For the text-containing cell, return its midpoint in [x, y] coordinate format. 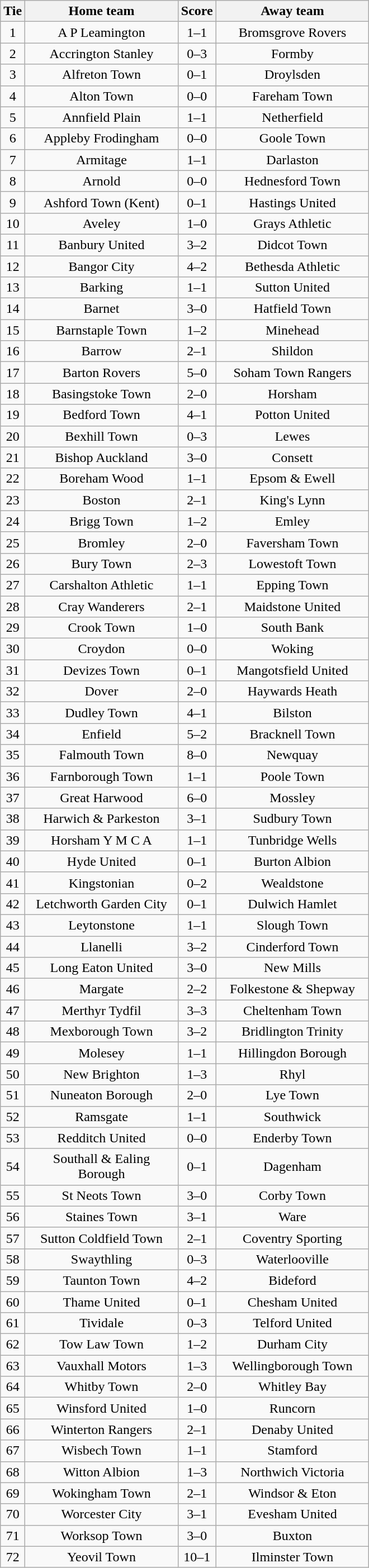
8 [13, 181]
63 [13, 1366]
Bideford [292, 1280]
Winterton Rangers [102, 1429]
56 [13, 1217]
Barking [102, 288]
Durham City [292, 1345]
Grays Athletic [292, 223]
57 [13, 1238]
Netherfield [292, 117]
12 [13, 266]
26 [13, 564]
Harwich & Parkeston [102, 819]
Bracknell Town [292, 734]
Burton Albion [292, 861]
5 [13, 117]
Winsford United [102, 1408]
Rhyl [292, 1074]
Chesham United [292, 1302]
28 [13, 606]
Letchworth Garden City [102, 904]
54 [13, 1166]
St Neots Town [102, 1195]
Bridlington Trinity [292, 1032]
Brigg Town [102, 521]
Barton Rovers [102, 373]
Shildon [292, 351]
Wisbech Town [102, 1451]
Farnborough Town [102, 776]
Wealdstone [292, 883]
Windsor & Eton [292, 1493]
3–3 [197, 1011]
Worksop Town [102, 1536]
68 [13, 1472]
Lye Town [292, 1095]
Dulwich Hamlet [292, 904]
8–0 [197, 755]
Barnet [102, 309]
Buxton [292, 1536]
Cinderford Town [292, 947]
10–1 [197, 1557]
Hyde United [102, 861]
7 [13, 160]
Wellingborough Town [292, 1366]
15 [13, 330]
30 [13, 649]
Barnstaple Town [102, 330]
35 [13, 755]
23 [13, 500]
Aveley [102, 223]
27 [13, 585]
70 [13, 1514]
47 [13, 1011]
Runcorn [292, 1408]
53 [13, 1138]
Great Harwood [102, 798]
17 [13, 373]
Hatfield Town [292, 309]
Northwich Victoria [292, 1472]
Fareham Town [292, 96]
Home team [102, 11]
14 [13, 309]
Lowestoft Town [292, 564]
Ramsgate [102, 1117]
Faversham Town [292, 542]
29 [13, 628]
48 [13, 1032]
Redditch United [102, 1138]
Mangotsfield United [292, 670]
Devizes Town [102, 670]
South Bank [292, 628]
Emley [292, 521]
A P Leamington [102, 32]
9 [13, 202]
Score [197, 11]
52 [13, 1117]
Kingstonian [102, 883]
13 [13, 288]
Barrow [102, 351]
72 [13, 1557]
Sutton Coldfield Town [102, 1238]
2–3 [197, 564]
Llanelli [102, 947]
Horsham Y M C A [102, 840]
Worcester City [102, 1514]
62 [13, 1345]
61 [13, 1323]
Yeovil Town [102, 1557]
New Mills [292, 968]
Lewes [292, 436]
39 [13, 840]
Staines Town [102, 1217]
Hastings United [292, 202]
Leytonstone [102, 925]
Bangor City [102, 266]
Slough Town [292, 925]
Epsom & Ewell [292, 479]
Formby [292, 54]
2–2 [197, 989]
Epping Town [292, 585]
Denaby United [292, 1429]
Swaythling [102, 1259]
Thame United [102, 1302]
Boreham Wood [102, 479]
37 [13, 798]
10 [13, 223]
71 [13, 1536]
Molesey [102, 1053]
Basingstoke Town [102, 394]
1 [13, 32]
Mexborough Town [102, 1032]
Tow Law Town [102, 1345]
Droylsden [292, 75]
65 [13, 1408]
Consett [292, 457]
Ilminster Town [292, 1557]
20 [13, 436]
43 [13, 925]
Armitage [102, 160]
2 [13, 54]
Margate [102, 989]
Ware [292, 1217]
16 [13, 351]
Crook Town [102, 628]
Cray Wanderers [102, 606]
Maidstone United [292, 606]
New Brighton [102, 1074]
Evesham United [292, 1514]
Coventry Sporting [292, 1238]
Folkestone & Shepway [292, 989]
11 [13, 245]
Goole Town [292, 139]
Sudbury Town [292, 819]
22 [13, 479]
21 [13, 457]
Appleby Frodingham [102, 139]
Soham Town Rangers [292, 373]
Hednesford Town [292, 181]
Bilston [292, 713]
Bromsgrove Rovers [292, 32]
55 [13, 1195]
0–2 [197, 883]
Ashford Town (Kent) [102, 202]
Taunton Town [102, 1280]
Tie [13, 11]
Bexhill Town [102, 436]
32 [13, 692]
Whitby Town [102, 1387]
45 [13, 968]
5–2 [197, 734]
18 [13, 394]
Horsham [292, 394]
Whitley Bay [292, 1387]
67 [13, 1451]
33 [13, 713]
Telford United [292, 1323]
36 [13, 776]
Away team [292, 11]
42 [13, 904]
Enfield [102, 734]
Vauxhall Motors [102, 1366]
Falmouth Town [102, 755]
66 [13, 1429]
6–0 [197, 798]
Bishop Auckland [102, 457]
Croydon [102, 649]
49 [13, 1053]
Darlaston [292, 160]
44 [13, 947]
Poole Town [292, 776]
Wokingham Town [102, 1493]
Long Eaton United [102, 968]
Dover [102, 692]
Nuneaton Borough [102, 1095]
Bury Town [102, 564]
Southwick [292, 1117]
Newquay [292, 755]
Hillingdon Borough [292, 1053]
Dudley Town [102, 713]
31 [13, 670]
40 [13, 861]
Alfreton Town [102, 75]
Corby Town [292, 1195]
Alton Town [102, 96]
Accrington Stanley [102, 54]
Haywards Heath [292, 692]
Tividale [102, 1323]
Bromley [102, 542]
25 [13, 542]
24 [13, 521]
3 [13, 75]
Annfield Plain [102, 117]
19 [13, 415]
69 [13, 1493]
5–0 [197, 373]
Carshalton Athletic [102, 585]
Boston [102, 500]
46 [13, 989]
Woking [292, 649]
59 [13, 1280]
34 [13, 734]
Mossley [292, 798]
King's Lynn [292, 500]
Southall & Ealing Borough [102, 1166]
38 [13, 819]
Enderby Town [292, 1138]
4 [13, 96]
Arnold [102, 181]
Tunbridge Wells [292, 840]
Stamford [292, 1451]
Bedford Town [102, 415]
Waterlooville [292, 1259]
Sutton United [292, 288]
64 [13, 1387]
Bethesda Athletic [292, 266]
Dagenham [292, 1166]
60 [13, 1302]
Merthyr Tydfil [102, 1011]
58 [13, 1259]
51 [13, 1095]
Minehead [292, 330]
Banbury United [102, 245]
Potton United [292, 415]
41 [13, 883]
Didcot Town [292, 245]
6 [13, 139]
Witton Albion [102, 1472]
50 [13, 1074]
Cheltenham Town [292, 1011]
